Pinpoint the cell where the given text exists, returning its [X, Y] midpoint coordinate. 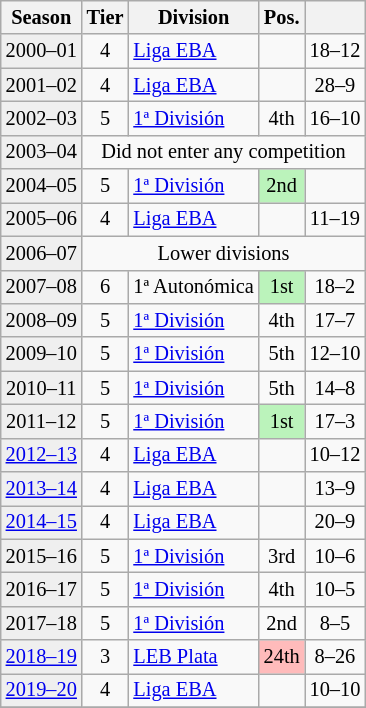
Lower divisions [224, 253]
2016–17 [42, 589]
2014–15 [42, 522]
2010–11 [42, 388]
2011–12 [42, 421]
2019–20 [42, 690]
11–19 [336, 219]
8–26 [336, 657]
2013–14 [42, 489]
2015–16 [42, 556]
Season [42, 17]
20–9 [336, 522]
12–10 [336, 354]
LEB Plata [193, 657]
1ª Autonómica [193, 287]
Tier [106, 17]
Division [193, 17]
2003–04 [42, 152]
6 [106, 287]
Pos. [282, 17]
2004–05 [42, 186]
2008–09 [42, 320]
10–10 [336, 690]
18–12 [336, 51]
2005–06 [42, 219]
3rd [282, 556]
3 [106, 657]
24th [282, 657]
2006–07 [42, 253]
10–6 [336, 556]
2007–08 [42, 287]
2012–13 [42, 455]
2000–01 [42, 51]
2018–19 [42, 657]
13–9 [336, 489]
2001–02 [42, 85]
2017–18 [42, 623]
10–5 [336, 589]
8–5 [336, 623]
18–2 [336, 287]
16–10 [336, 118]
17–7 [336, 320]
17–3 [336, 421]
2002–03 [42, 118]
10–12 [336, 455]
Did not enter any competition [224, 152]
14–8 [336, 388]
28–9 [336, 85]
2009–10 [42, 354]
